Search for the cell housing the specified text and yield its [x, y] center coordinate. 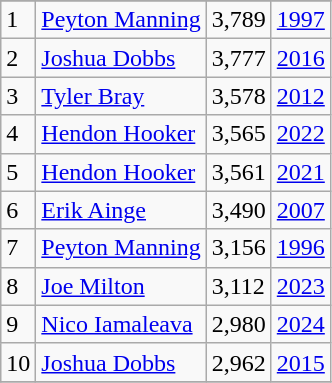
2023 [300, 286]
3,112 [238, 286]
2016 [300, 58]
3,565 [238, 134]
2021 [300, 172]
3 [18, 96]
2022 [300, 134]
2,962 [238, 362]
5 [18, 172]
1996 [300, 248]
7 [18, 248]
4 [18, 134]
2012 [300, 96]
2015 [300, 362]
2024 [300, 324]
3,561 [238, 172]
Tyler Bray [121, 96]
8 [18, 286]
3,578 [238, 96]
2 [18, 58]
Erik Ainge [121, 210]
1 [18, 20]
3,789 [238, 20]
3,156 [238, 248]
9 [18, 324]
6 [18, 210]
2007 [300, 210]
2,980 [238, 324]
Joe Milton [121, 286]
Nico Iamaleava [121, 324]
10 [18, 362]
1997 [300, 20]
3,490 [238, 210]
3,777 [238, 58]
